Locate the cell with the specified text and output its (X, Y) center coordinate. 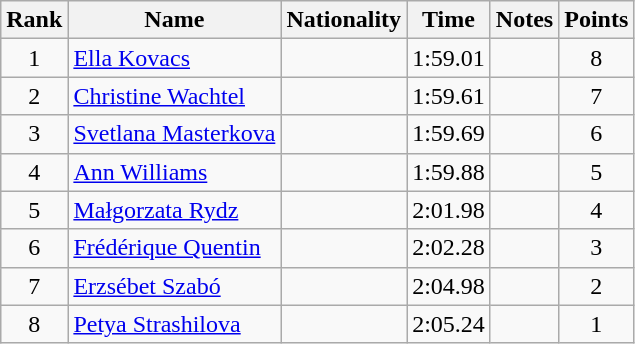
Svetlana Masterkova (174, 134)
Nationality (344, 20)
1:59.61 (449, 96)
2:02.28 (449, 248)
Erzsébet Szabó (174, 286)
2:05.24 (449, 324)
Ella Kovacs (174, 58)
Name (174, 20)
2:01.98 (449, 210)
Petya Strashilova (174, 324)
Time (449, 20)
Rank (34, 20)
Frédérique Quentin (174, 248)
1:59.88 (449, 172)
Małgorzata Rydz (174, 210)
1:59.01 (449, 58)
Christine Wachtel (174, 96)
1:59.69 (449, 134)
2:04.98 (449, 286)
Ann Williams (174, 172)
Points (596, 20)
Notes (524, 20)
